Return the (x, y) coordinate for the center point of the cell that contains the specified text.  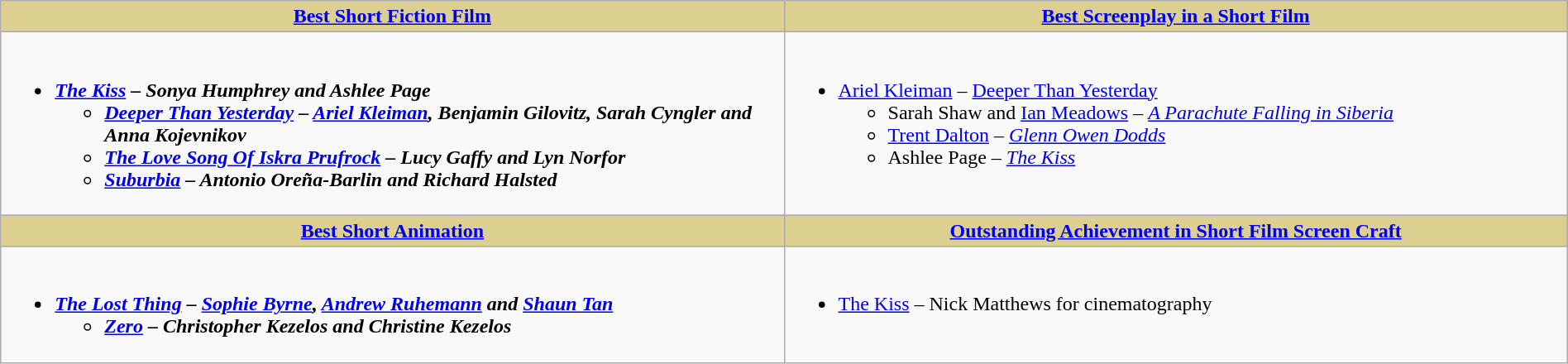
Best Short Fiction Film (392, 17)
The Lost Thing – Sophie Byrne, Andrew Ruhemann and Shaun TanZero – Christopher Kezelos and Christine Kezelos (392, 304)
The Kiss – Nick Matthews for cinematography (1176, 304)
Best Short Animation (392, 231)
Ariel Kleiman – Deeper Than YesterdaySarah Shaw and Ian Meadows – A Parachute Falling in SiberiaTrent Dalton – Glenn Owen DoddsAshlee Page – The Kiss (1176, 124)
Outstanding Achievement in Short Film Screen Craft (1176, 231)
Best Screenplay in a Short Film (1176, 17)
